Identify which cell holds the provided text, then report its (X, Y) central coordinate. 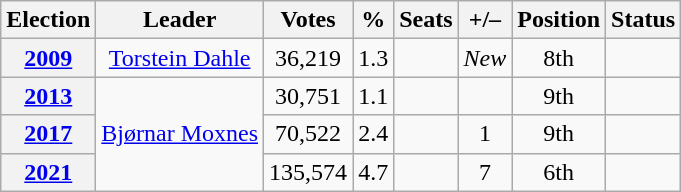
2013 (48, 96)
36,219 (308, 58)
70,522 (308, 134)
Election (48, 20)
30,751 (308, 96)
Position (559, 20)
New (485, 58)
Votes (308, 20)
2021 (48, 172)
2017 (48, 134)
Leader (180, 20)
Torstein Dahle (180, 58)
4.7 (374, 172)
1.3 (374, 58)
2009 (48, 58)
Status (644, 20)
% (374, 20)
Bjørnar Moxnes (180, 134)
8th (559, 58)
1.1 (374, 96)
7 (485, 172)
6th (559, 172)
+/– (485, 20)
135,574 (308, 172)
2.4 (374, 134)
Seats (426, 20)
1 (485, 134)
